Return (x, y) of the center of cell containing provided text 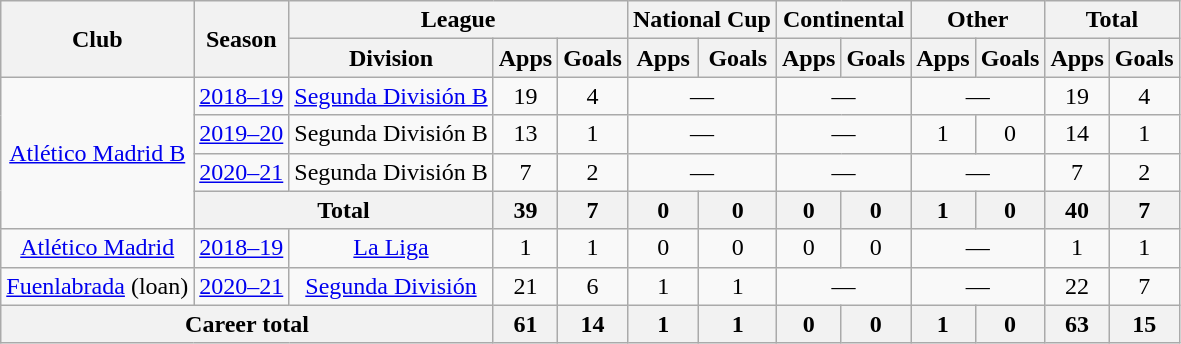
Career total (247, 324)
63 (1077, 324)
61 (525, 324)
13 (525, 134)
40 (1077, 210)
22 (1077, 286)
21 (525, 286)
Fuenlabrada (loan) (98, 286)
Season (242, 39)
Division (391, 58)
Other (978, 20)
Atlético Madrid (98, 248)
39 (525, 210)
League (458, 20)
National Cup (702, 20)
La Liga (391, 248)
2019–20 (242, 134)
Segunda División (391, 286)
6 (593, 286)
Atlético Madrid B (98, 153)
Club (98, 39)
Continental (843, 20)
15 (1144, 324)
